Return the (X, Y) coordinate for the center point of the cell that contains the specified text.  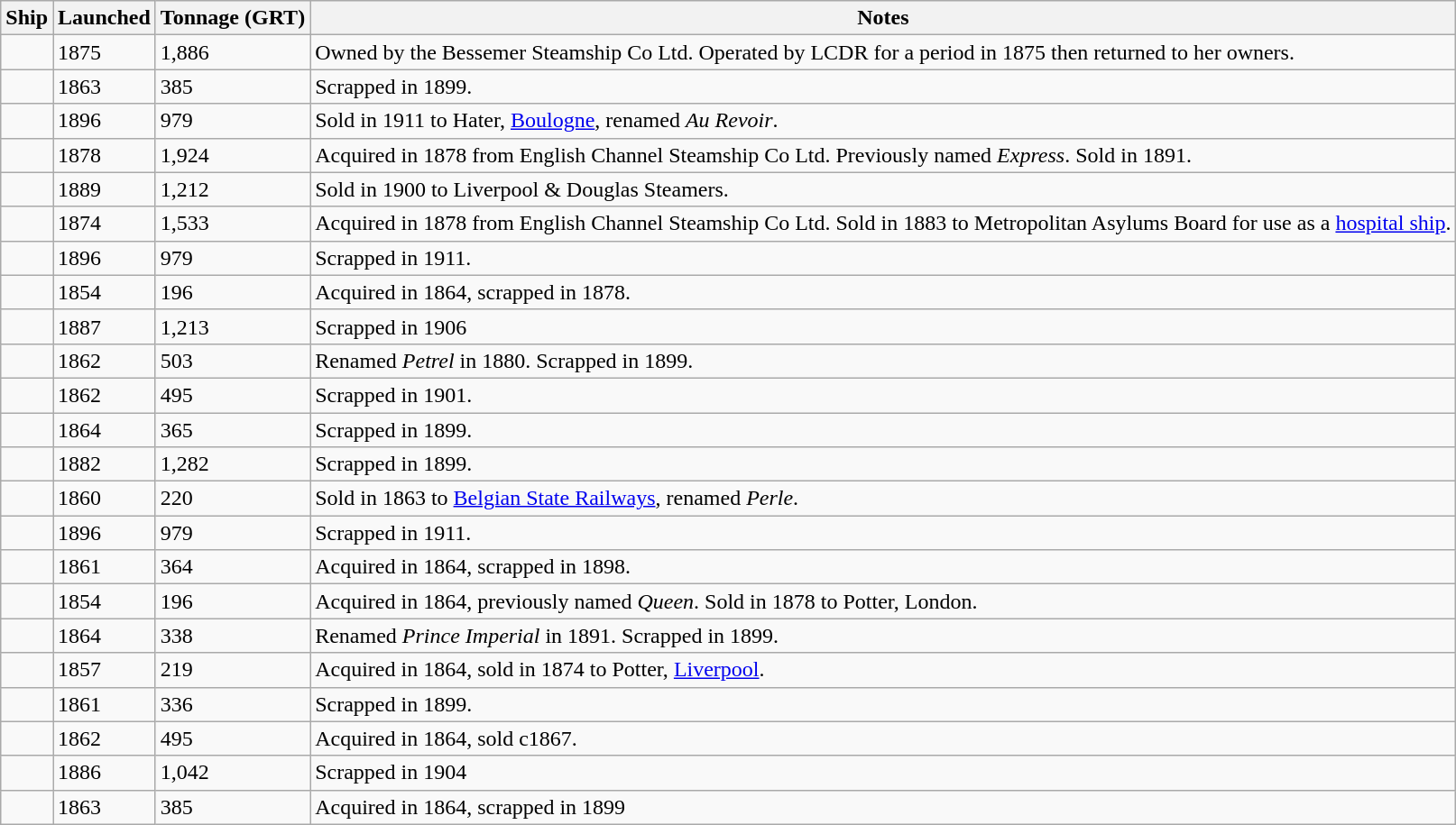
Sold in 1911 to Hater, Boulogne, renamed Au Revoir. (883, 121)
Scrapped in 1906 (883, 326)
1889 (105, 189)
Renamed Prince Imperial in 1891. Scrapped in 1899. (883, 636)
503 (233, 361)
220 (233, 499)
Acquired in 1878 from English Channel Steamship Co Ltd. Previously named Express. Sold in 1891. (883, 155)
Sold in 1863 to Belgian State Railways, renamed Perle. (883, 499)
Acquired in 1864, sold c1867. (883, 738)
Tonnage (GRT) (233, 18)
365 (233, 430)
Sold in 1900 to Liverpool & Douglas Steamers. (883, 189)
1,213 (233, 326)
1,282 (233, 464)
Acquired in 1864, scrapped in 1878. (883, 292)
Acquired in 1878 from English Channel Steamship Co Ltd. Sold in 1883 to Metropolitan Asylums Board for use as a hospital ship. (883, 224)
1,212 (233, 189)
Scrapped in 1901. (883, 395)
Scrapped in 1904 (883, 773)
Notes (883, 18)
1,886 (233, 52)
364 (233, 567)
Acquired in 1864, scrapped in 1899 (883, 807)
1,924 (233, 155)
Renamed Petrel in 1880. Scrapped in 1899. (883, 361)
1,533 (233, 224)
338 (233, 636)
1887 (105, 326)
1,042 (233, 773)
1857 (105, 670)
1860 (105, 499)
Acquired in 1864, sold in 1874 to Potter, Liverpool. (883, 670)
219 (233, 670)
1878 (105, 155)
Acquired in 1864, previously named Queen. Sold in 1878 to Potter, London. (883, 601)
1886 (105, 773)
336 (233, 704)
Owned by the Bessemer Steamship Co Ltd. Operated by LCDR for a period in 1875 then returned to her owners. (883, 52)
1882 (105, 464)
Launched (105, 18)
Acquired in 1864, scrapped in 1898. (883, 567)
1875 (105, 52)
1874 (105, 224)
Ship (27, 18)
